Capture the cell that displays the provided text and extract its [X, Y] central coordinate. 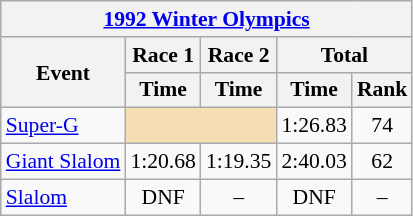
62 [382, 162]
1:19.35 [238, 162]
Super-G [64, 126]
1:26.83 [314, 126]
1:20.68 [162, 162]
Rank [382, 90]
Total [344, 55]
Slalom [64, 197]
1992 Winter Olympics [207, 19]
Race 2 [238, 55]
Event [64, 72]
Giant Slalom [64, 162]
2:40.03 [314, 162]
74 [382, 126]
Race 1 [162, 55]
